Search for the cell housing the specified text and yield its (x, y) center coordinate. 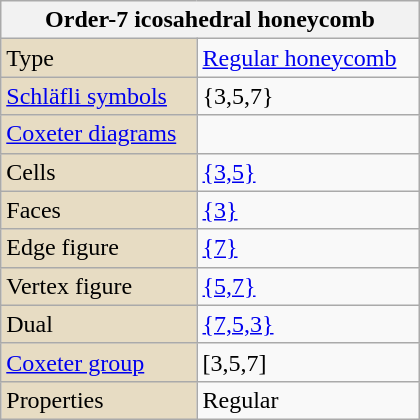
Order-7 icosahedral honeycomb (210, 20)
Regular honeycomb (308, 58)
Schläfli symbols (99, 96)
Coxeter group (99, 362)
[3,5,7] (308, 362)
Type (99, 58)
Vertex figure (99, 286)
{3,5} (308, 172)
Cells (99, 172)
{3} (308, 210)
{3,5,7} (308, 96)
{7,5,3} (308, 324)
Edge figure (99, 248)
{5,7} (308, 286)
Coxeter diagrams (99, 134)
Properties (99, 400)
Faces (99, 210)
Regular (308, 400)
Dual (99, 324)
{7} (308, 248)
